Scan for the cell matching the given text and deliver its (x, y) coordinate at center. 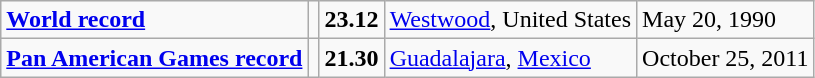
Pan American Games record (154, 58)
May 20, 1990 (726, 20)
October 25, 2011 (726, 58)
23.12 (352, 20)
21.30 (352, 58)
World record (154, 20)
Westwood, United States (510, 20)
Guadalajara, Mexico (510, 58)
